Detect which cell encompasses the target text, then output its [X, Y] center coordinate. 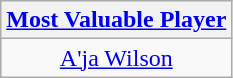
A'ja Wilson [116, 58]
Most Valuable Player [116, 20]
